Return (x, y) of the center of cell containing provided text 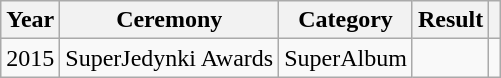
Ceremony (170, 20)
2015 (30, 58)
SuperJedynki Awards (170, 58)
Year (30, 20)
Result (450, 20)
SuperAlbum (346, 58)
Category (346, 20)
